Search for the cell housing the specified text and yield its [x, y] center coordinate. 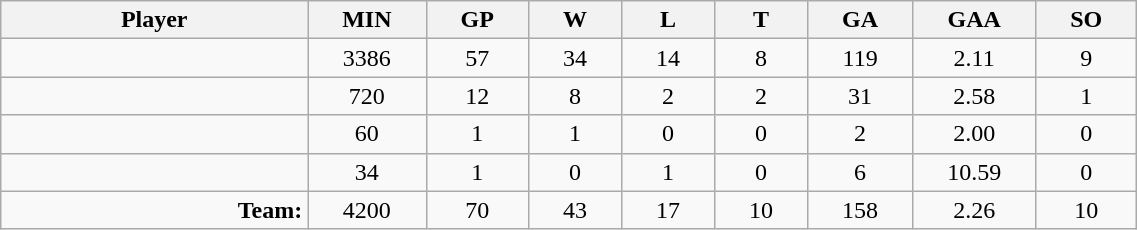
158 [860, 210]
SO [1086, 20]
70 [477, 210]
10.59 [974, 172]
Team: [154, 210]
14 [668, 58]
12 [477, 96]
T [762, 20]
MIN [367, 20]
9 [1086, 58]
2.00 [974, 134]
720 [367, 96]
GP [477, 20]
2.58 [974, 96]
GA [860, 20]
17 [668, 210]
Player [154, 20]
2.11 [974, 58]
43 [574, 210]
4200 [367, 210]
31 [860, 96]
L [668, 20]
119 [860, 58]
3386 [367, 58]
60 [367, 134]
6 [860, 172]
GAA [974, 20]
57 [477, 58]
W [574, 20]
2.26 [974, 210]
